Identify which cell holds the provided text, then report its (x, y) central coordinate. 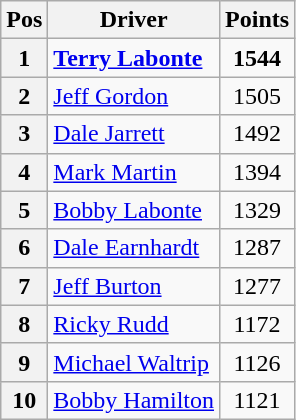
Jeff Burton (134, 286)
4 (24, 172)
1544 (258, 58)
Pos (24, 20)
7 (24, 286)
Driver (134, 20)
1 (24, 58)
Bobby Hamilton (134, 400)
Jeff Gordon (134, 96)
6 (24, 248)
1126 (258, 362)
3 (24, 134)
1172 (258, 324)
Michael Waltrip (134, 362)
2 (24, 96)
1277 (258, 286)
Terry Labonte (134, 58)
1492 (258, 134)
8 (24, 324)
Dale Earnhardt (134, 248)
Mark Martin (134, 172)
Ricky Rudd (134, 324)
Points (258, 20)
10 (24, 400)
1505 (258, 96)
Bobby Labonte (134, 210)
1287 (258, 248)
1394 (258, 172)
Dale Jarrett (134, 134)
1121 (258, 400)
5 (24, 210)
9 (24, 362)
1329 (258, 210)
